Determine the (x, y) coordinate at the center of the cell enclosing the given text.  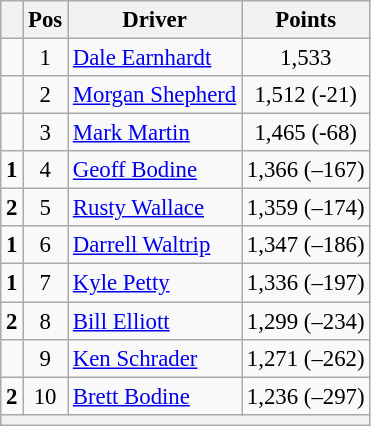
3 (46, 133)
Ken Schrader (155, 358)
Darrell Waltrip (155, 245)
1,465 (-68) (306, 133)
1,299 (–234) (306, 321)
Brett Bodine (155, 396)
Points (306, 20)
Morgan Shepherd (155, 95)
4 (46, 170)
8 (46, 321)
Mark Martin (155, 133)
1,512 (-21) (306, 95)
7 (46, 283)
Pos (46, 20)
Dale Earnhardt (155, 58)
Geoff Bodine (155, 170)
Driver (155, 20)
Rusty Wallace (155, 208)
6 (46, 245)
1,366 (–167) (306, 170)
1,359 (–174) (306, 208)
10 (46, 396)
9 (46, 358)
5 (46, 208)
1,533 (306, 58)
1,271 (–262) (306, 358)
1,236 (–297) (306, 396)
Kyle Petty (155, 283)
1,347 (–186) (306, 245)
Bill Elliott (155, 321)
1,336 (–197) (306, 283)
